Search for the cell housing the specified text and yield its (X, Y) center coordinate. 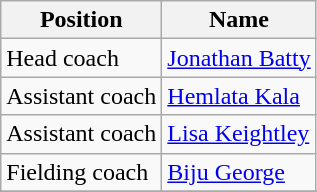
Position (82, 20)
Name (239, 20)
Fielding coach (82, 172)
Biju George (239, 172)
Lisa Keightley (239, 134)
Hemlata Kala (239, 96)
Head coach (82, 58)
Jonathan Batty (239, 58)
